Provide the [x, y] coordinate of the cell's center where the given text is located.  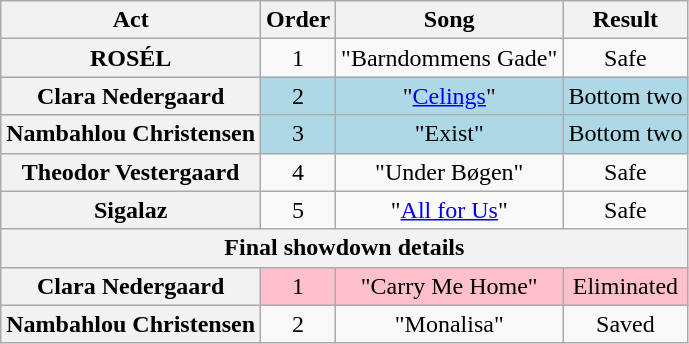
4 [298, 172]
Final showdown details [344, 248]
3 [298, 134]
"Celings" [450, 96]
Eliminated [626, 286]
"Barndommens Gade" [450, 58]
Sigalaz [131, 210]
5 [298, 210]
Song [450, 20]
Order [298, 20]
Theodor Vestergaard [131, 172]
"All for Us" [450, 210]
ROSÉL [131, 58]
Act [131, 20]
"Monalisa" [450, 324]
"Exist" [450, 134]
Result [626, 20]
Saved [626, 324]
"Carry Me Home" [450, 286]
"Under Bøgen" [450, 172]
